From the cell containing the given text, extract its center point as (x, y) coordinate. 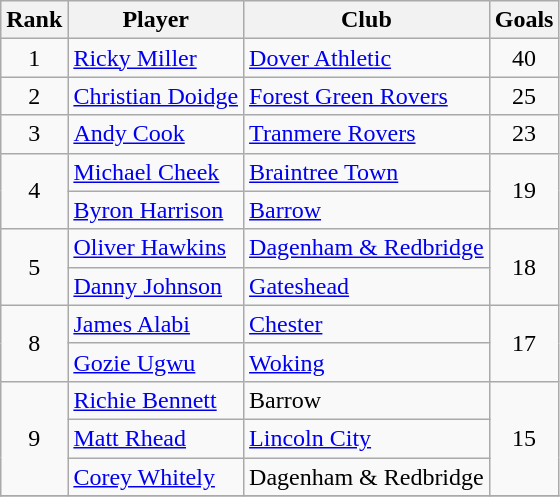
Forest Green Rovers (367, 96)
4 (34, 191)
Matt Rhead (156, 438)
1 (34, 58)
23 (524, 134)
15 (524, 438)
Michael Cheek (156, 172)
Byron Harrison (156, 210)
Lincoln City (367, 438)
Christian Doidge (156, 96)
Goals (524, 20)
Gateshead (367, 286)
8 (34, 343)
17 (524, 343)
James Alabi (156, 324)
40 (524, 58)
Andy Cook (156, 134)
Chester (367, 324)
Danny Johnson (156, 286)
Corey Whitely (156, 477)
Gozie Ugwu (156, 362)
Player (156, 20)
18 (524, 267)
Oliver Hawkins (156, 248)
Braintree Town (367, 172)
Richie Bennett (156, 400)
25 (524, 96)
Club (367, 20)
Woking (367, 362)
19 (524, 191)
5 (34, 267)
Dover Athletic (367, 58)
9 (34, 438)
Ricky Miller (156, 58)
Tranmere Rovers (367, 134)
2 (34, 96)
3 (34, 134)
Rank (34, 20)
